Return (x, y) of the center of cell containing provided text 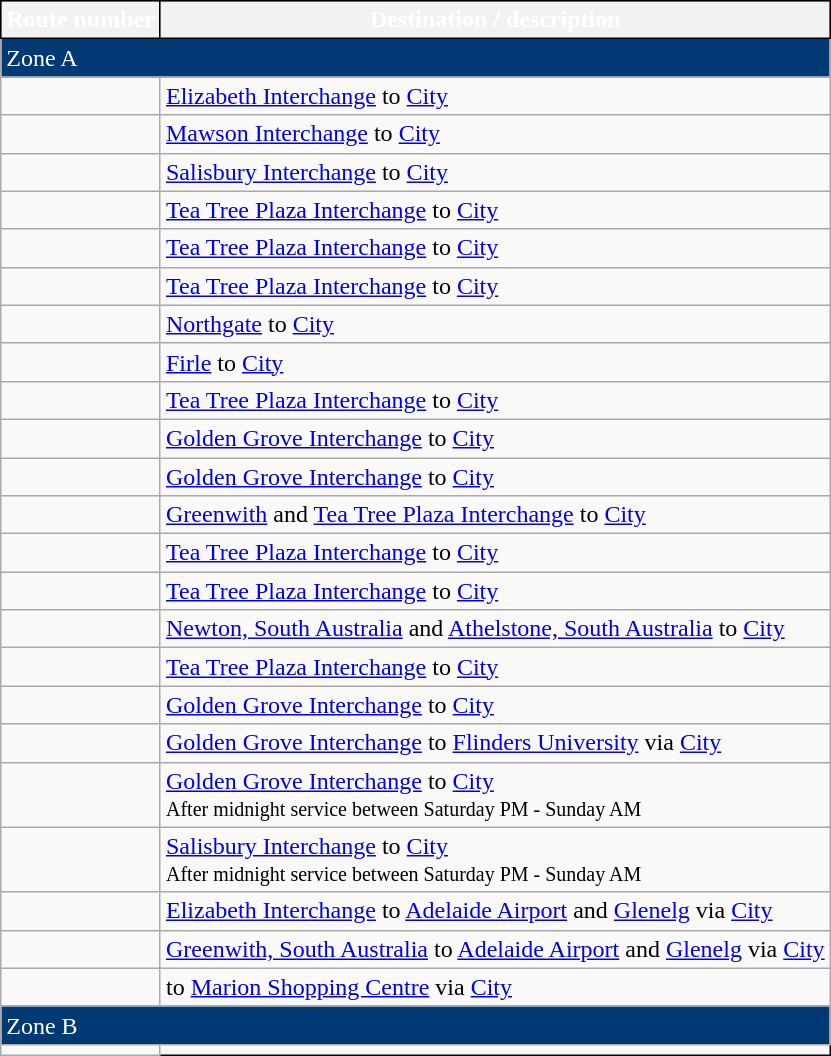
Northgate to City (495, 324)
Golden Grove Interchange to City After midnight service between Saturday PM - Sunday AM (495, 794)
Elizabeth Interchange to Adelaide Airport and Glenelg via City (495, 911)
to Marion Shopping Centre via City (495, 987)
Salisbury Interchange to City (495, 172)
Firle to City (495, 362)
Mawson Interchange to City (495, 134)
Greenwith, South Australia to Adelaide Airport and Glenelg via City (495, 949)
Greenwith and Tea Tree Plaza Interchange to City (495, 515)
Zone A (416, 58)
Destination / description (495, 20)
Route number (81, 20)
Salisbury Interchange to CityAfter midnight service between Saturday PM - Sunday AM (495, 860)
Elizabeth Interchange to City (495, 96)
Newton, South Australia and Athelstone, South Australia to City (495, 629)
Golden Grove Interchange to Flinders University via City (495, 743)
Zone B (416, 1025)
